Find where the given text appears and provide that cell's center as (X, Y) coordinate. 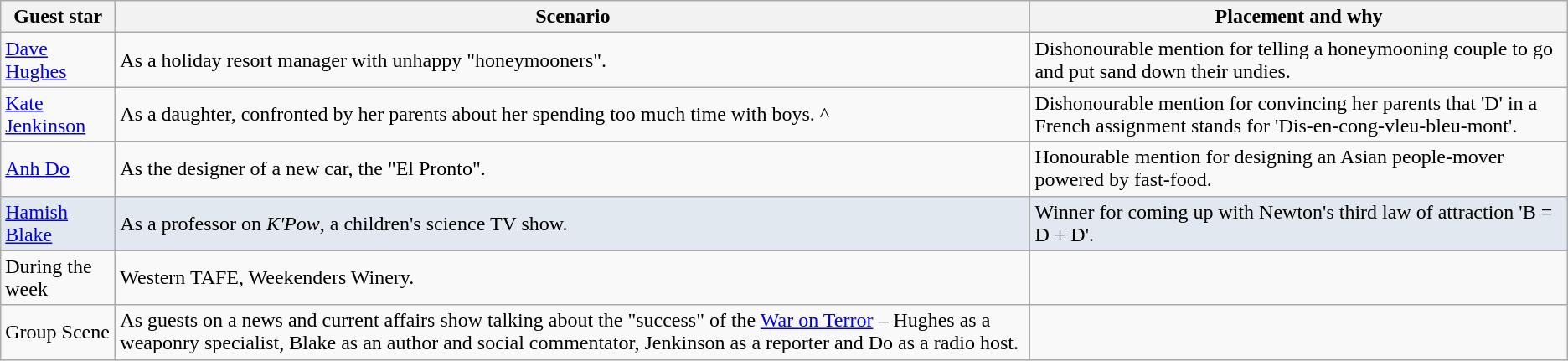
Dishonourable mention for telling a honeymooning couple to go and put sand down their undies. (1298, 60)
Winner for coming up with Newton's third law of attraction 'B = D + D'. (1298, 223)
Anh Do (59, 169)
During the week (59, 278)
Dave Hughes (59, 60)
Hamish Blake (59, 223)
Kate Jenkinson (59, 114)
Scenario (573, 17)
As a professor on K'Pow, a children's science TV show. (573, 223)
As a daughter, confronted by her parents about her spending too much time with boys. ^ (573, 114)
Honourable mention for designing an Asian people-mover powered by fast-food. (1298, 169)
Placement and why (1298, 17)
Guest star (59, 17)
As a holiday resort manager with unhappy "honeymooners". (573, 60)
As the designer of a new car, the "El Pronto". (573, 169)
Group Scene (59, 332)
Western TAFE, Weekenders Winery. (573, 278)
Dishonourable mention for convincing her parents that 'D' in a French assignment stands for 'Dis-en-cong-vleu-bleu-mont'. (1298, 114)
